Return (x, y) of the center of cell containing provided text 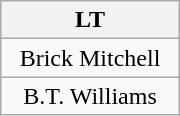
Brick Mitchell (90, 58)
LT (90, 20)
B.T. Williams (90, 96)
